Find where the given text appears and provide that cell's center as [x, y] coordinate. 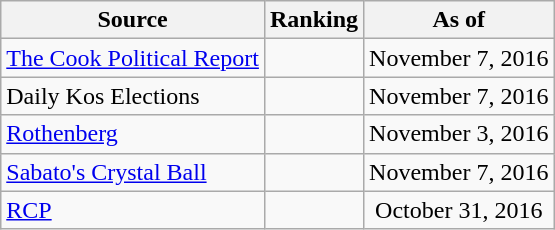
Daily Kos Elections [133, 96]
The Cook Political Report [133, 58]
Rothenberg [133, 134]
Source [133, 20]
Sabato's Crystal Ball [133, 172]
RCP [133, 210]
Ranking [314, 20]
November 3, 2016 [459, 134]
October 31, 2016 [459, 210]
As of [459, 20]
